Scan for the cell matching the given text and deliver its [x, y] coordinate at center. 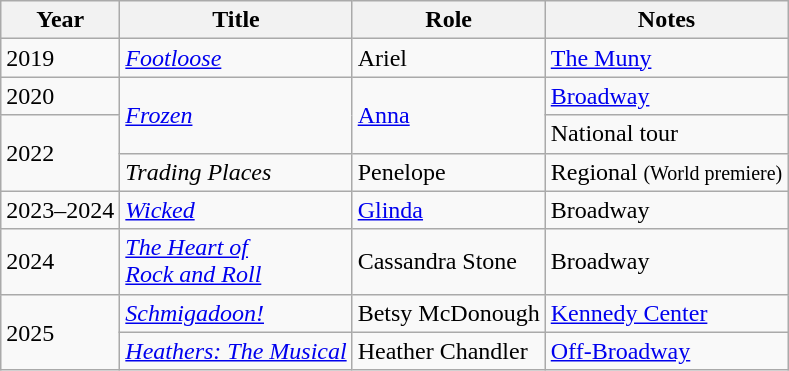
Kennedy Center [666, 313]
Title [236, 20]
Cassandra Stone [448, 262]
The Muny [666, 58]
Penelope [448, 172]
Heathers: The Musical [236, 351]
2024 [60, 262]
National tour [666, 134]
2019 [60, 58]
Year [60, 20]
Ariel [448, 58]
Heather Chandler [448, 351]
Regional (World premiere) [666, 172]
Notes [666, 20]
Glinda [448, 210]
2020 [60, 96]
Wicked [236, 210]
Frozen [236, 115]
2022 [60, 153]
Schmigadoon! [236, 313]
Off-Broadway [666, 351]
Betsy McDonough [448, 313]
Role [448, 20]
Trading Places [236, 172]
Anna [448, 115]
2023–2024 [60, 210]
2025 [60, 332]
Footloose [236, 58]
The Heart of Rock and Roll [236, 262]
